Provide the (X, Y) coordinate of the cell's center where the given text is located.  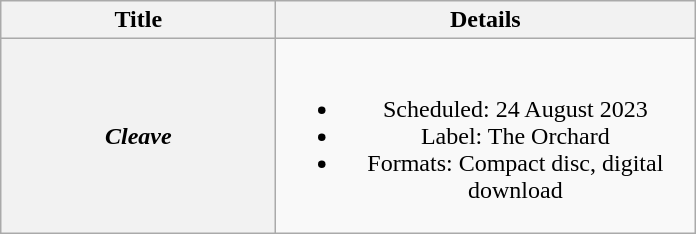
Cleave (138, 136)
Scheduled: 24 August 2023Label: The OrchardFormats: Compact disc, digital download (486, 136)
Details (486, 20)
Title (138, 20)
